Provide the (x, y) coordinate of the cell's center where the given text is located.  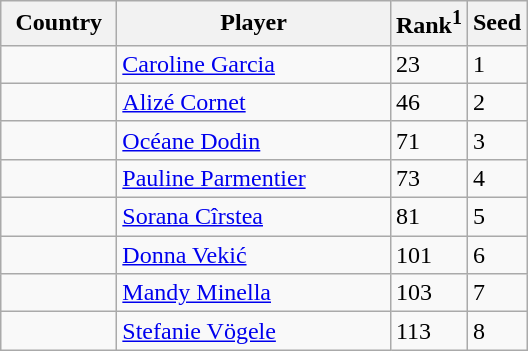
4 (496, 178)
71 (428, 140)
81 (428, 217)
Player (254, 24)
Alizé Cornet (254, 102)
Rank1 (428, 24)
1 (496, 64)
Donna Vekić (254, 255)
Seed (496, 24)
Caroline Garcia (254, 64)
8 (496, 331)
101 (428, 255)
Stefanie Vögele (254, 331)
2 (496, 102)
Océane Dodin (254, 140)
Mandy Minella (254, 293)
46 (428, 102)
3 (496, 140)
23 (428, 64)
Sorana Cîrstea (254, 217)
113 (428, 331)
7 (496, 293)
73 (428, 178)
5 (496, 217)
103 (428, 293)
Country (59, 24)
Pauline Parmentier (254, 178)
6 (496, 255)
